Pinpoint the cell where the given text exists, returning its (x, y) midpoint coordinate. 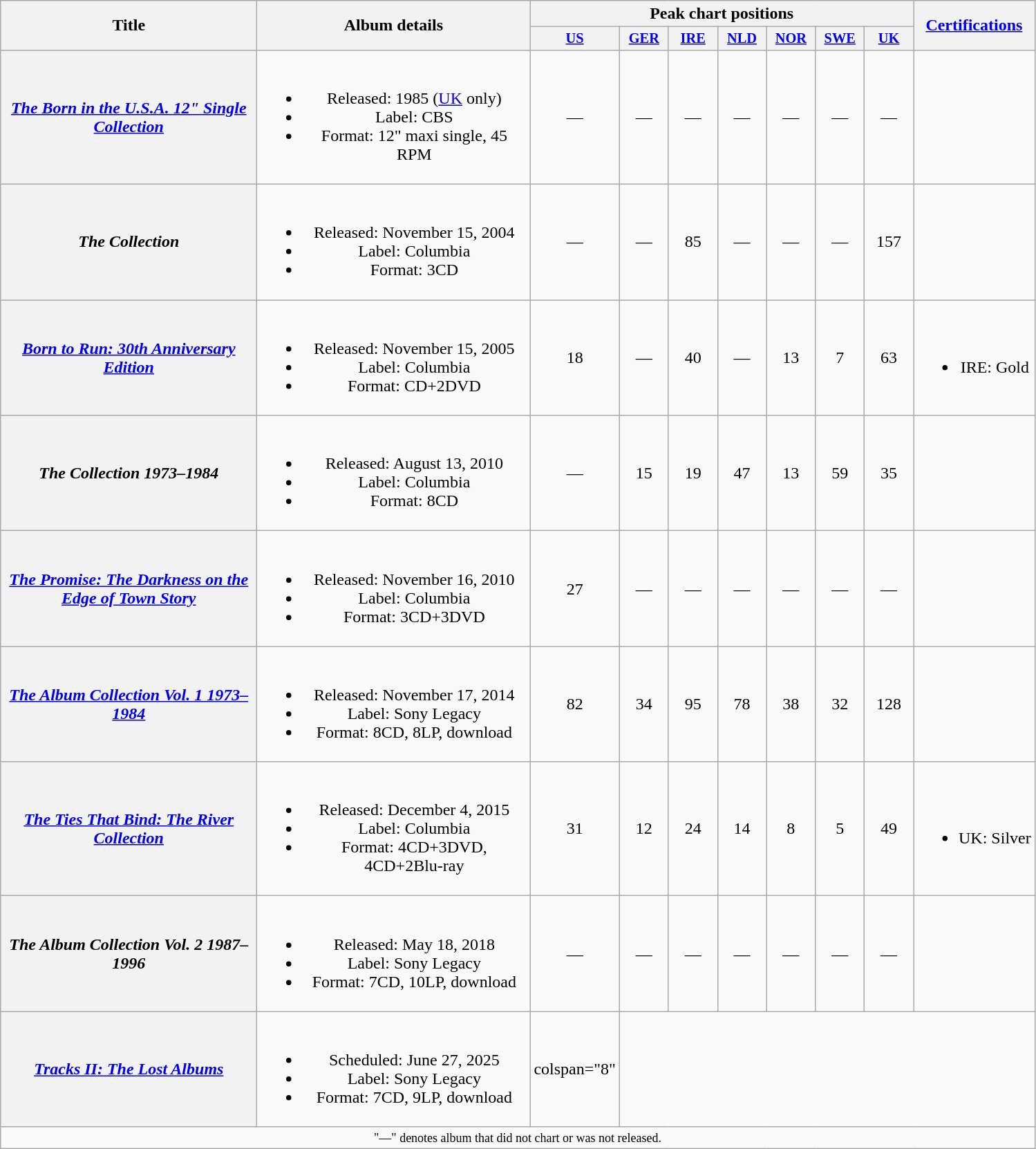
The Album Collection Vol. 1 1973–1984 (129, 704)
US (575, 39)
59 (840, 473)
35 (889, 473)
82 (575, 704)
colspan="8" (575, 1069)
The Collection (129, 242)
Released: November 16, 2010Label: ColumbiaFormat: 3CD+3DVD (394, 589)
40 (693, 358)
34 (644, 704)
7 (840, 358)
Certifications (974, 26)
31 (575, 829)
UK: Silver (974, 829)
27 (575, 589)
Released: November 15, 2004Label: ColumbiaFormat: 3CD (394, 242)
SWE (840, 39)
15 (644, 473)
Album details (394, 26)
Released: November 17, 2014Label: Sony LegacyFormat: 8CD, 8LP, download (394, 704)
Released: December 4, 2015Label: ColumbiaFormat: 4CD+3DVD, 4CD+2Blu-ray (394, 829)
The Ties That Bind: The River Collection (129, 829)
19 (693, 473)
Released: May 18, 2018Label: Sony LegacyFormat: 7CD, 10LP, download (394, 954)
24 (693, 829)
38 (791, 704)
5 (840, 829)
GER (644, 39)
128 (889, 704)
8 (791, 829)
NOR (791, 39)
The Album Collection Vol. 2 1987–1996 (129, 954)
32 (840, 704)
47 (742, 473)
12 (644, 829)
IRE: Gold (974, 358)
Born to Run: 30th Anniversary Edition (129, 358)
63 (889, 358)
Released: 1985 (UK only)Label: CBSFormat: 12" maxi single, 45 RPM (394, 117)
Tracks II: The Lost Albums (129, 1069)
"—" denotes album that did not chart or was not released. (518, 1138)
78 (742, 704)
18 (575, 358)
The Collection 1973–1984 (129, 473)
Title (129, 26)
Released: August 13, 2010Label: ColumbiaFormat: 8CD (394, 473)
157 (889, 242)
UK (889, 39)
Scheduled: June 27, 2025Label: Sony LegacyFormat: 7CD, 9LP, download (394, 1069)
95 (693, 704)
85 (693, 242)
IRE (693, 39)
NLD (742, 39)
Peak chart positions (722, 14)
49 (889, 829)
14 (742, 829)
The Born in the U.S.A. 12" Single Collection (129, 117)
Released: November 15, 2005Label: ColumbiaFormat: CD+2DVD (394, 358)
The Promise: The Darkness on the Edge of Town Story (129, 589)
